Determine the [X, Y] coordinate at the center of the cell enclosing the given text.  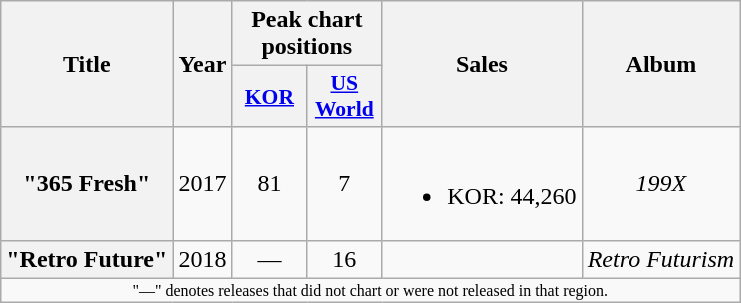
Title [87, 64]
Year [202, 64]
7 [344, 184]
Retro Futurism [661, 259]
81 [270, 184]
— [270, 259]
"365 Fresh" [87, 184]
2017 [202, 184]
2018 [202, 259]
Peak chart positions [307, 34]
199X [661, 184]
16 [344, 259]
"Retro Future" [87, 259]
KOR [270, 96]
"—" denotes releases that did not chart or were not released in that region. [370, 290]
US World [344, 96]
KOR: 44,260 [482, 184]
Album [661, 64]
Sales [482, 64]
